Provide the [X, Y] coordinate of the cell's center where the given text is located.  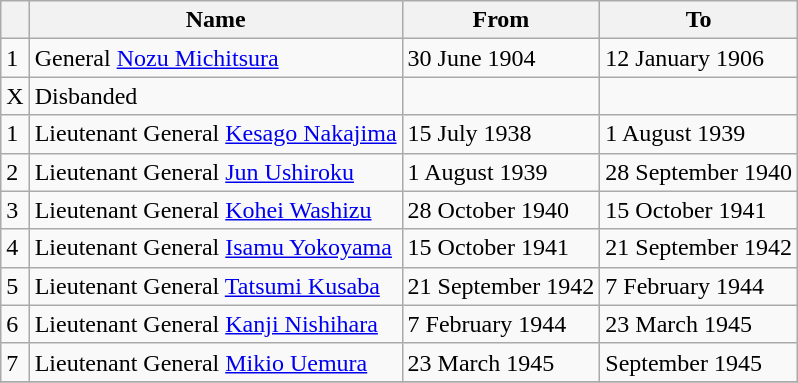
30 June 1904 [501, 58]
Name [216, 20]
September 1945 [699, 362]
3 [15, 210]
From [501, 20]
Disbanded [216, 96]
Lieutenant General Mikio Uemura [216, 362]
General Nozu Michitsura [216, 58]
2 [15, 172]
Lieutenant General Tatsumi Kusaba [216, 286]
28 September 1940 [699, 172]
28 October 1940 [501, 210]
12 January 1906 [699, 58]
7 [15, 362]
5 [15, 286]
Lieutenant General Kohei Washizu [216, 210]
Lieutenant General Kesago Nakajima [216, 134]
X [15, 96]
Lieutenant General Kanji Nishihara [216, 324]
Lieutenant General Isamu Yokoyama [216, 248]
4 [15, 248]
Lieutenant General Jun Ushiroku [216, 172]
15 July 1938 [501, 134]
6 [15, 324]
To [699, 20]
